Identify which cell holds the provided text, then report its (x, y) central coordinate. 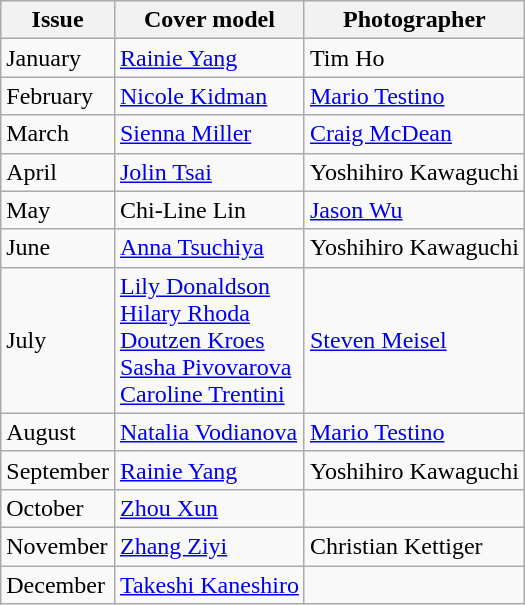
Chi-Line Lin (209, 210)
July (58, 340)
April (58, 172)
Lily Donaldson Hilary Rhoda Doutzen Kroes Sasha Pivovarova Caroline Trentini (209, 340)
Takeshi Kaneshiro (209, 585)
Issue (58, 20)
October (58, 508)
Anna Tsuchiya (209, 248)
January (58, 58)
August (58, 432)
November (58, 546)
Christian Kettiger (414, 546)
Sienna Miller (209, 134)
Steven Meisel (414, 340)
Natalia Vodianova (209, 432)
Cover model (209, 20)
September (58, 470)
December (58, 585)
Craig McDean (414, 134)
Jason Wu (414, 210)
June (58, 248)
March (58, 134)
Tim Ho (414, 58)
Nicole Kidman (209, 96)
Photographer (414, 20)
Zhou Xun (209, 508)
May (58, 210)
Jolin Tsai (209, 172)
Zhang Ziyi (209, 546)
February (58, 96)
